Detect which cell encompasses the target text, then output its (X, Y) center coordinate. 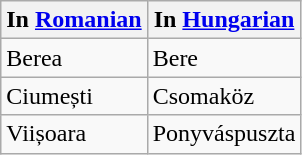
Ciumești (74, 96)
Ponyváspuszta (224, 134)
In Romanian (74, 20)
Viișoara (74, 134)
Berea (74, 58)
In Hungarian (224, 20)
Csomaköz (224, 96)
Bere (224, 58)
